Determine the [x, y] coordinate at the center of the cell enclosing the given text.  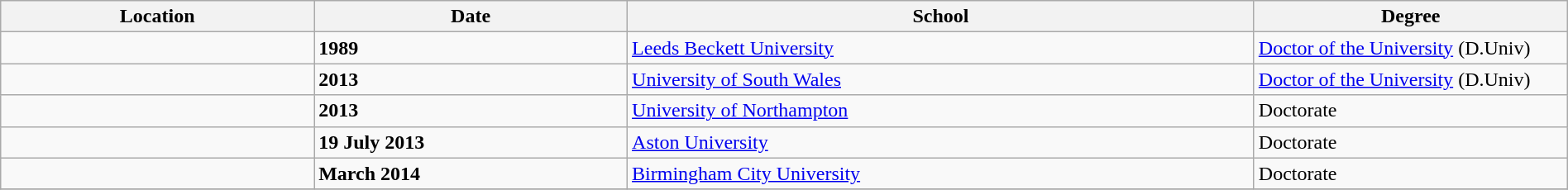
University of Northampton [941, 111]
Aston University [941, 142]
Date [471, 17]
Birmingham City University [941, 173]
School [941, 17]
Leeds Beckett University [941, 48]
March 2014 [471, 173]
1989 [471, 48]
Location [157, 17]
19 July 2013 [471, 142]
University of South Wales [941, 79]
Degree [1411, 17]
